Identify which cell holds the provided text, then report its [X, Y] central coordinate. 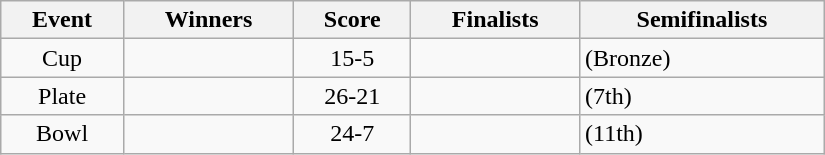
15-5 [352, 58]
(11th) [702, 134]
Winners [208, 20]
(Bronze) [702, 58]
Plate [62, 96]
Cup [62, 58]
Finalists [496, 20]
Event [62, 20]
24-7 [352, 134]
Bowl [62, 134]
Semifinalists [702, 20]
Score [352, 20]
(7th) [702, 96]
26-21 [352, 96]
